Return the [X, Y] coordinate for the center point of the cell that contains the specified text.  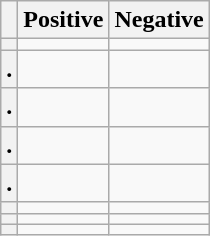
Negative [159, 20]
Positive [64, 20]
